Provide the [x, y] coordinate of the cell's center where the given text is located.  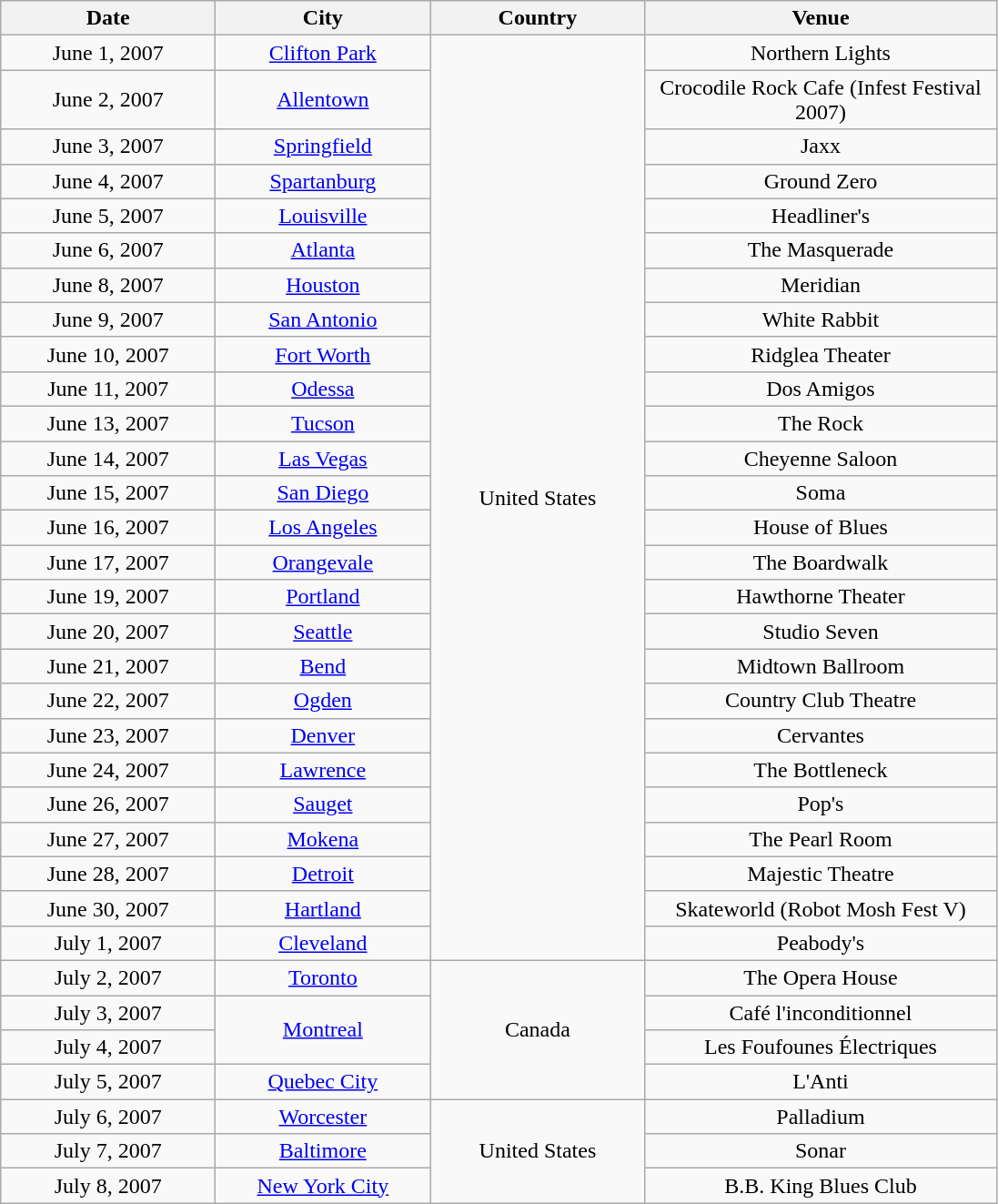
Pop's [821, 804]
June 8, 2007 [108, 285]
Hawthorne Theater [821, 597]
Fort Worth [323, 354]
June 21, 2007 [108, 666]
Mokena [323, 839]
Louisville [323, 216]
Peabody's [821, 943]
Majestic Theatre [821, 874]
Ground Zero [821, 181]
Toronto [323, 977]
Ogden [323, 701]
July 4, 2007 [108, 1047]
Crocodile Rock Cafe (Infest Festival 2007) [821, 100]
The Opera House [821, 977]
Spartanburg [323, 181]
June 3, 2007 [108, 147]
Palladium [821, 1117]
June 23, 2007 [108, 735]
Ridglea Theater [821, 354]
June 27, 2007 [108, 839]
Country [538, 18]
New York City [323, 1186]
B.B. King Blues Club [821, 1186]
House of Blues [821, 528]
June 1, 2007 [108, 53]
Les Foufounes Électriques [821, 1047]
Los Angeles [323, 528]
Clifton Park [323, 53]
June 24, 2007 [108, 770]
Montreal [323, 1030]
Sauget [323, 804]
Springfield [323, 147]
July 1, 2007 [108, 943]
July 6, 2007 [108, 1117]
Cervantes [821, 735]
July 3, 2007 [108, 1013]
Canada [538, 1029]
June 22, 2007 [108, 701]
Lawrence [323, 770]
The Masquerade [821, 250]
July 5, 2007 [108, 1082]
June 6, 2007 [108, 250]
Denver [323, 735]
June 11, 2007 [108, 389]
Houston [323, 285]
Sonar [821, 1151]
San Antonio [323, 319]
June 17, 2007 [108, 562]
June 4, 2007 [108, 181]
Bend [323, 666]
Soma [821, 493]
Worcester [323, 1117]
June 26, 2007 [108, 804]
San Diego [323, 493]
Venue [821, 18]
The Bottleneck [821, 770]
July 7, 2007 [108, 1151]
June 30, 2007 [108, 908]
Jaxx [821, 147]
The Rock [821, 423]
Hartland [323, 908]
Odessa [323, 389]
Seattle [323, 632]
Tucson [323, 423]
Café l'inconditionnel [821, 1013]
June 19, 2007 [108, 597]
Studio Seven [821, 632]
June 2, 2007 [108, 100]
City [323, 18]
July 8, 2007 [108, 1186]
Country Club Theatre [821, 701]
Headliner's [821, 216]
June 13, 2007 [108, 423]
June 28, 2007 [108, 874]
June 15, 2007 [108, 493]
White Rabbit [821, 319]
The Pearl Room [821, 839]
Quebec City [323, 1082]
Allentown [323, 100]
Portland [323, 597]
July 2, 2007 [108, 977]
Date [108, 18]
Cleveland [323, 943]
Baltimore [323, 1151]
Orangevale [323, 562]
L'Anti [821, 1082]
Skateworld (Robot Mosh Fest V) [821, 908]
Atlanta [323, 250]
The Boardwalk [821, 562]
Dos Amigos [821, 389]
Midtown Ballroom [821, 666]
June 5, 2007 [108, 216]
June 9, 2007 [108, 319]
June 20, 2007 [108, 632]
Las Vegas [323, 458]
Cheyenne Saloon [821, 458]
June 10, 2007 [108, 354]
Northern Lights [821, 53]
Meridian [821, 285]
Detroit [323, 874]
June 16, 2007 [108, 528]
June 14, 2007 [108, 458]
